Return the (x, y) coordinate for the center point of the cell that contains the specified text.  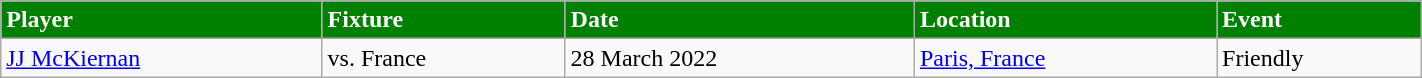
Player (162, 20)
vs. France (444, 58)
28 March 2022 (740, 58)
Fixture (444, 20)
Paris, France (1065, 58)
Date (740, 20)
Event (1320, 20)
Location (1065, 20)
JJ McKiernan (162, 58)
Friendly (1320, 58)
